Identify which cell holds the provided text, then report its [x, y] central coordinate. 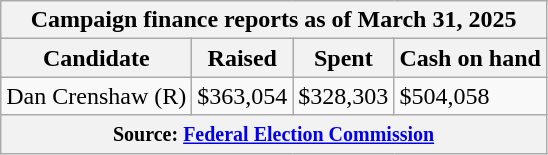
Cash on hand [470, 58]
Campaign finance reports as of March 31, 2025 [274, 20]
Source: Federal Election Commission [274, 134]
Spent [344, 58]
Dan Crenshaw (R) [96, 96]
$328,303 [344, 96]
Raised [242, 58]
Candidate [96, 58]
$363,054 [242, 96]
$504,058 [470, 96]
